Extract the (X, Y) coordinate from the center of the cell holding the provided text.  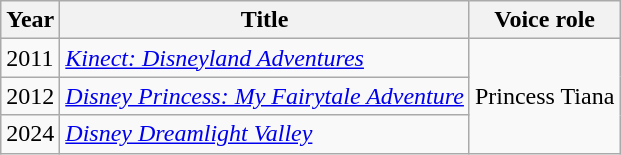
2024 (30, 134)
Title (265, 20)
Year (30, 20)
2012 (30, 96)
Disney Princess: My Fairytale Adventure (265, 96)
Princess Tiana (544, 96)
Disney Dreamlight Valley (265, 134)
Voice role (544, 20)
Kinect: Disneyland Adventures (265, 58)
2011 (30, 58)
